Search for the cell housing the specified text and yield its (x, y) center coordinate. 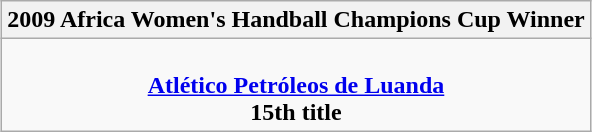
2009 Africa Women's Handball Champions Cup Winner (296, 20)
Atlético Petróleos de Luanda15th title (296, 85)
